Extract the [x, y] coordinate from the center of the cell holding the provided text.  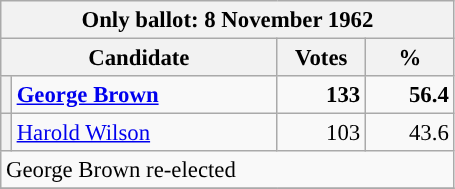
Candidate [139, 58]
Only ballot: 8 November 1962 [228, 20]
133 [322, 95]
56.4 [410, 95]
Harold Wilson [144, 133]
George Brown [144, 95]
George Brown re-elected [228, 170]
43.6 [410, 133]
% [410, 58]
Votes [322, 58]
103 [322, 133]
